Search for the cell housing the specified text and yield its [X, Y] center coordinate. 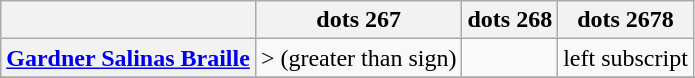
left subscript [626, 58]
dots 267 [358, 20]
Gardner Salinas Braille [128, 58]
dots 268 [510, 20]
> (greater than sign) [358, 58]
dots 2678 [626, 20]
